Extract the (x, y) coordinate from the center of the cell holding the provided text.  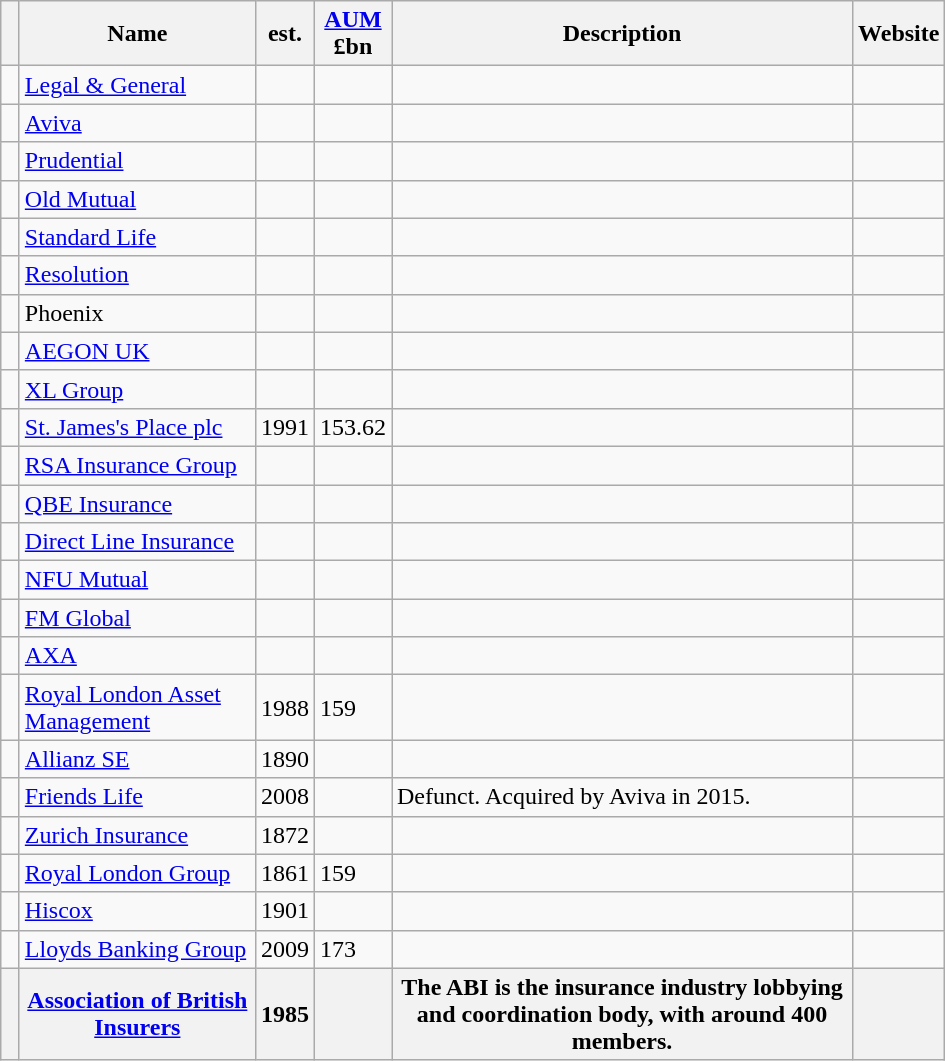
Aviva (137, 123)
QBE Insurance (137, 503)
Standard Life (137, 237)
Resolution (137, 275)
XL Group (137, 389)
Website (899, 34)
Royal London Asset Management (137, 708)
2008 (284, 797)
173 (352, 949)
FM Global (137, 618)
1991 (284, 427)
153.62 (352, 427)
1985 (284, 1014)
Old Mutual (137, 199)
AEGON UK (137, 351)
Prudential (137, 161)
2009 (284, 949)
Friends Life (137, 797)
Legal & General (137, 85)
Lloyds Banking Group (137, 949)
est. (284, 34)
1890 (284, 759)
Name (137, 34)
Association of British Insurers (137, 1014)
AXA (137, 656)
AUM £bn (352, 34)
Royal London Group (137, 873)
St. James's Place plc (137, 427)
Zurich Insurance (137, 835)
RSA Insurance Group (137, 465)
Hiscox (137, 911)
1861 (284, 873)
Phoenix (137, 313)
1872 (284, 835)
The ABI is the insurance industry lobbying and coordination body, with around 400 members. (622, 1014)
1901 (284, 911)
Direct Line Insurance (137, 542)
Defunct. Acquired by Aviva in 2015. (622, 797)
1988 (284, 708)
Allianz SE (137, 759)
NFU Mutual (137, 580)
Description (622, 34)
